Identify which cell holds the provided text, then report its (x, y) central coordinate. 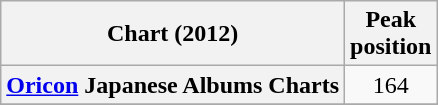
164 (391, 85)
Chart (2012) (173, 34)
Oricon Japanese Albums Charts (173, 85)
Peakposition (391, 34)
